From the cell containing the given text, extract its center point as (X, Y) coordinate. 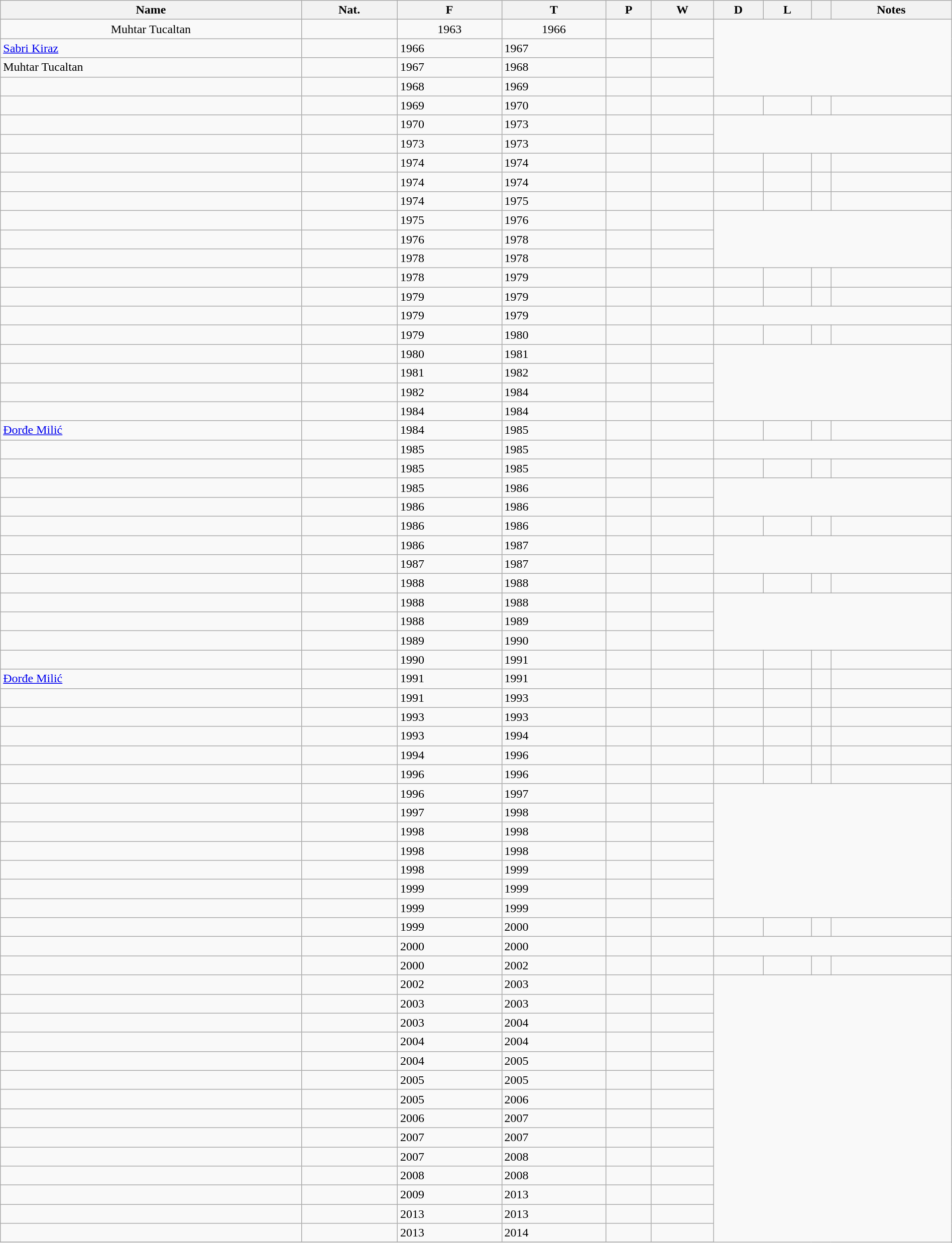
P (629, 10)
F (449, 10)
L (787, 10)
2009 (449, 1195)
Sabri Kiraz (151, 48)
Name (151, 10)
Notes (892, 10)
W (682, 10)
D (739, 10)
Nat. (349, 10)
1963 (449, 29)
T (554, 10)
2014 (554, 1233)
